Return [X, Y] of the center of cell containing provided text 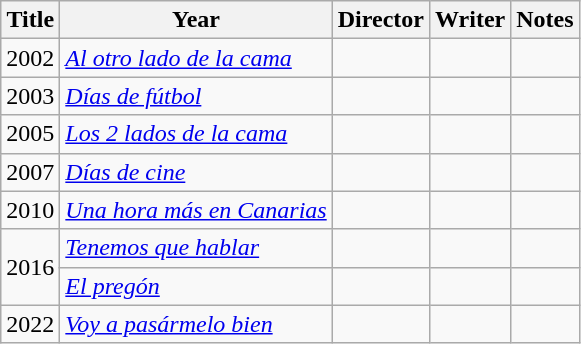
2003 [30, 96]
2007 [30, 172]
El pregón [196, 286]
2002 [30, 58]
2005 [30, 134]
Notes [545, 20]
Días de fútbol [196, 96]
Días de cine [196, 172]
Los 2 lados de la cama [196, 134]
Al otro lado de la cama [196, 58]
Writer [470, 20]
Director [380, 20]
2010 [30, 210]
Una hora más en Canarias [196, 210]
Tenemos que hablar [196, 248]
2016 [30, 267]
Title [30, 20]
Voy a pasármelo bien [196, 324]
2022 [30, 324]
Year [196, 20]
